Output the [X, Y] coordinate of the center of the cell containing the given text.  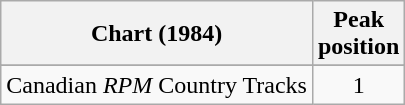
1 [358, 85]
Peakposition [358, 34]
Canadian RPM Country Tracks [157, 85]
Chart (1984) [157, 34]
